For the text-containing cell, return its midpoint in [x, y] coordinate format. 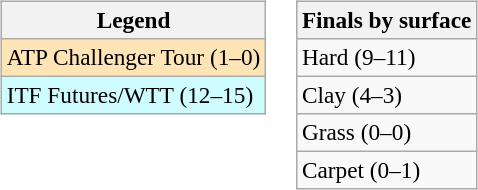
Finals by surface [387, 20]
Clay (4–3) [387, 95]
Hard (9–11) [387, 57]
Carpet (0–1) [387, 171]
Grass (0–0) [387, 133]
Legend [133, 20]
ATP Challenger Tour (1–0) [133, 57]
ITF Futures/WTT (12–15) [133, 95]
